Determine the [x, y] coordinate at the center of the cell enclosing the given text.  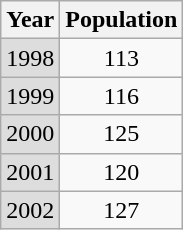
Population [122, 20]
2000 [30, 134]
1999 [30, 96]
113 [122, 58]
120 [122, 172]
Year [30, 20]
2002 [30, 210]
116 [122, 96]
127 [122, 210]
2001 [30, 172]
125 [122, 134]
1998 [30, 58]
